Capture the cell that displays the provided text and extract its (X, Y) central coordinate. 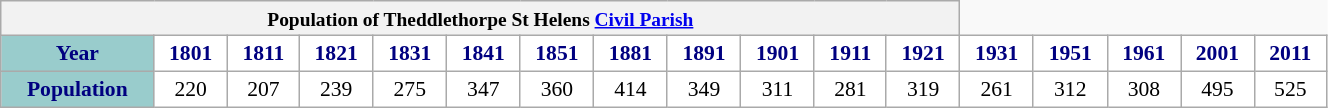
319 (923, 90)
1951 (1070, 54)
1821 (336, 54)
Population (78, 90)
281 (850, 90)
525 (1290, 90)
311 (778, 90)
220 (191, 90)
360 (557, 90)
261 (997, 90)
1881 (631, 54)
1811 (263, 54)
1841 (484, 54)
1891 (704, 54)
275 (410, 90)
207 (263, 90)
1911 (850, 54)
349 (704, 90)
1961 (1144, 54)
1901 (778, 54)
414 (631, 90)
1831 (410, 54)
2011 (1290, 54)
2001 (1218, 54)
1801 (191, 54)
495 (1218, 90)
347 (484, 90)
1931 (997, 54)
Year (78, 54)
1851 (557, 54)
308 (1144, 90)
312 (1070, 90)
1921 (923, 54)
239 (336, 90)
Population of Theddlethorpe St Helens Civil Parish (480, 18)
